Scan for the cell matching the given text and deliver its (X, Y) coordinate at center. 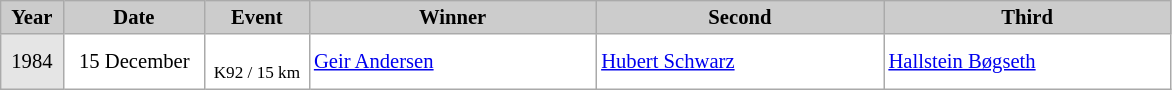
Hubert Schwarz (740, 61)
1984 (32, 61)
Event (257, 16)
15 December (134, 61)
Hallstein Bøgseth (1028, 61)
Third (1028, 16)
Second (740, 16)
Date (134, 16)
Geir Andersen (452, 61)
K92 / 15 km (257, 61)
Year (32, 16)
Winner (452, 16)
